Search for the cell housing the specified text and yield its [X, Y] center coordinate. 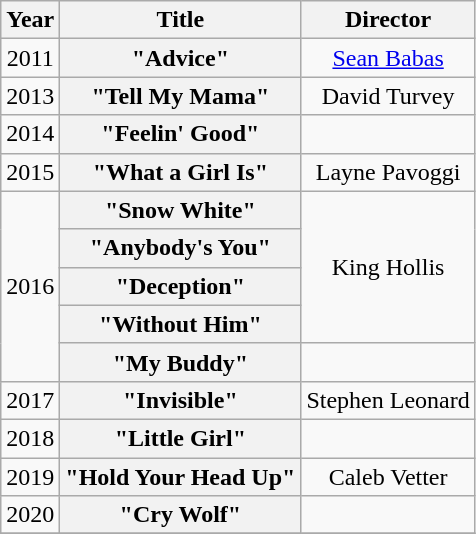
King Hollis [388, 267]
"Invisible" [180, 400]
Title [180, 20]
2015 [30, 172]
"Deception" [180, 286]
Director [388, 20]
"Advice" [180, 58]
2013 [30, 96]
Stephen Leonard [388, 400]
"Feelin' Good" [180, 134]
"Without Him" [180, 324]
"Cry Wolf" [180, 515]
"Hold Your Head Up" [180, 477]
2017 [30, 400]
Caleb Vetter [388, 477]
"What a Girl Is" [180, 172]
"My Buddy" [180, 362]
Layne Pavoggi [388, 172]
2016 [30, 286]
Year [30, 20]
David Turvey [388, 96]
2019 [30, 477]
"Snow White" [180, 210]
"Little Girl" [180, 438]
"Tell My Mama" [180, 96]
2011 [30, 58]
2014 [30, 134]
"Anybody's You" [180, 248]
Sean Babas [388, 58]
2018 [30, 438]
2020 [30, 515]
